Extract the (X, Y) coordinate from the center of the cell holding the provided text.  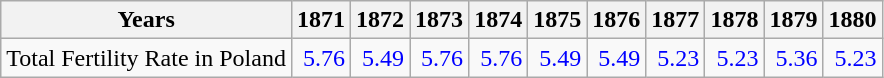
1872 (380, 20)
1875 (558, 20)
Years (146, 20)
1871 (320, 20)
1877 (676, 20)
5.36 (794, 58)
1880 (852, 20)
1874 (498, 20)
Total Fertility Rate in Poland (146, 58)
1873 (440, 20)
1876 (616, 20)
1878 (734, 20)
1879 (794, 20)
